Output the (X, Y) coordinate of the center of the cell containing the given text.  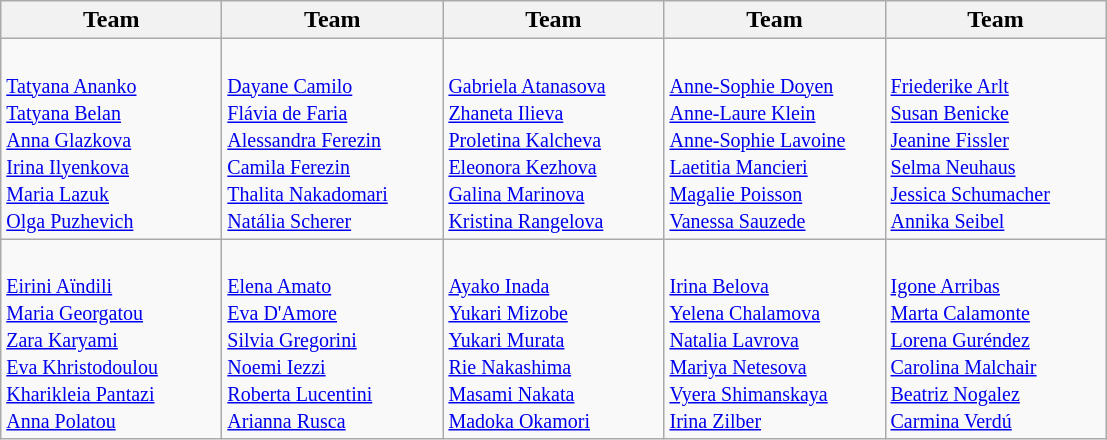
Ayako InadaYukari MizobeYukari MurataRie NakashimaMasami NakataMadoka Okamori (554, 339)
Irina BelovaYelena ChalamovaNatalia LavrovaMariya NetesovaVyera ShimanskayaIrina Zilber (774, 339)
Igone ArribasMarta CalamonteLorena GuréndezCarolina MalchairBeatriz NogalezCarmina Verdú (996, 339)
Gabriela AtanasovaZhaneta IlievaProletina KalchevaEleonora KezhovaGalina MarinovaKristina Rangelova (554, 139)
Elena AmatoEva D'AmoreSilvia GregoriniNoemi IezziRoberta LucentiniArianna Rusca (332, 339)
Anne-Sophie DoyenAnne-Laure KleinAnne-Sophie LavoineLaetitia MancieriMagalie PoissonVanessa Sauzede (774, 139)
Friederike ArltSusan BenickeJeanine FisslerSelma NeuhausJessica SchumacherAnnika Seibel (996, 139)
Dayane CamiloFlávia de FariaAlessandra FerezinCamila FerezinThalita NakadomariNatália Scherer (332, 139)
Eirini AϊndiliMaria GeorgatouZara KaryamiEva KhristodoulouKharikleia PantaziAnna Polatou (112, 339)
Tatyana AnankoTatyana BelanAnna GlazkovaIrina IlyenkovaMaria LazukOlga Puzhevich (112, 139)
